Detect which cell encompasses the target text, then output its [x, y] center coordinate. 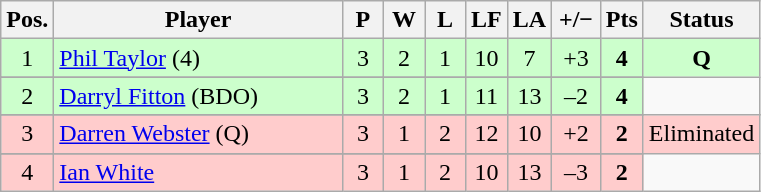
Player [198, 20]
Eliminated [701, 134]
–2 [576, 96]
+/− [576, 20]
Status [701, 20]
12 [487, 134]
LA [529, 20]
Pos. [28, 20]
Darren Webster (Q) [198, 134]
Darryl Fitton (BDO) [198, 96]
Pts [622, 20]
7 [529, 58]
11 [487, 96]
Q [701, 58]
P [362, 20]
+3 [576, 58]
L [444, 20]
–3 [576, 172]
Phil Taylor (4) [198, 58]
Ian White [198, 172]
W [404, 20]
+2 [576, 134]
LF [487, 20]
